Return the (x, y) coordinate for the center point of the cell that contains the specified text.  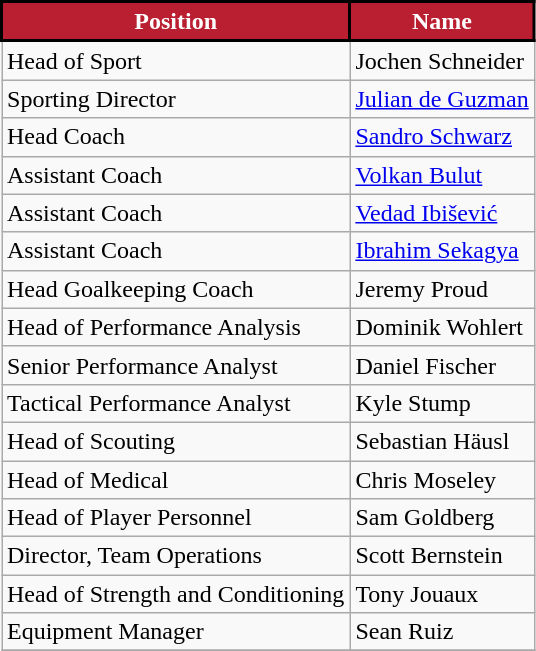
Kyle Stump (442, 403)
Sporting Director (176, 99)
Vedad Ibišević (442, 213)
Equipment Manager (176, 632)
Head Coach (176, 137)
Jeremy Proud (442, 289)
Head of Strength and Conditioning (176, 594)
Ibrahim Sekagya (442, 251)
Sean Ruiz (442, 632)
Chris Moseley (442, 479)
Head of Scouting (176, 441)
Sebastian Häusl (442, 441)
Name (442, 22)
Head of Sport (176, 60)
Head Goalkeeping Coach (176, 289)
Jochen Schneider (442, 60)
Position (176, 22)
Tactical Performance Analyst (176, 403)
Sandro Schwarz (442, 137)
Head of Player Personnel (176, 518)
Head of Medical (176, 479)
Tony Jouaux (442, 594)
Director, Team Operations (176, 556)
Senior Performance Analyst (176, 365)
Dominik Wohlert (442, 327)
Volkan Bulut (442, 175)
Sam Goldberg (442, 518)
Daniel Fischer (442, 365)
Scott Bernstein (442, 556)
Julian de Guzman (442, 99)
Head of Performance Analysis (176, 327)
